Provide the (x, y) coordinate of the cell's center where the given text is located.  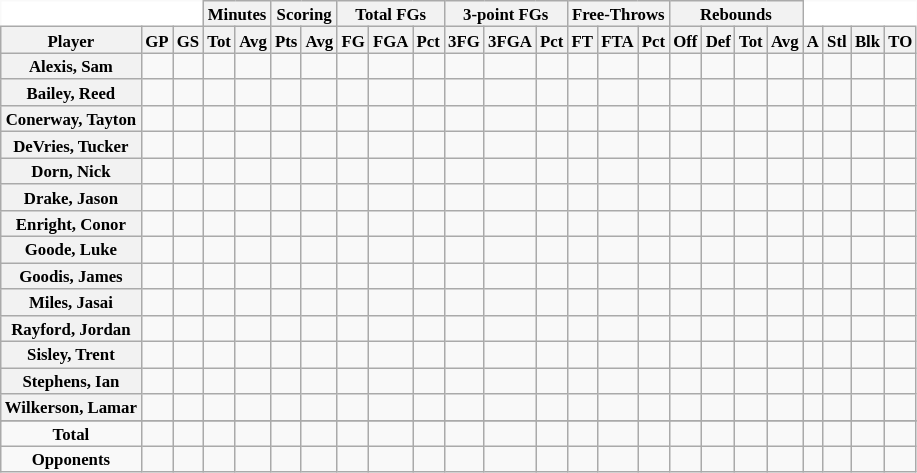
3FG (464, 40)
DeVries, Tucker (71, 145)
GP (157, 40)
Sisley, Trent (71, 355)
Free-Throws (618, 14)
FGA (391, 40)
Drake, Jason (71, 197)
Def (718, 40)
Wilkerson, Lamar (71, 407)
Total FGs (390, 14)
FG (353, 40)
FT (582, 40)
Conerway, Tayton (71, 119)
Off (685, 40)
Goodis, James (71, 276)
Miles, Jasai (71, 302)
FTA (618, 40)
Rebounds (736, 14)
Player (71, 40)
Minutes (237, 14)
Pts (286, 40)
Rayford, Jordan (71, 328)
Dorn, Nick (71, 171)
Alexis, Sam (71, 66)
Stl (837, 40)
Enright, Conor (71, 224)
Opponents (71, 459)
GS (188, 40)
Blk (868, 40)
Stephens, Ian (71, 381)
TO (900, 40)
Bailey, Reed (71, 93)
3FGA (510, 40)
Goode, Luke (71, 250)
Scoring (304, 14)
Total (71, 433)
3-point FGs (506, 14)
A (813, 40)
